For the text-containing cell, return its midpoint in [x, y] coordinate format. 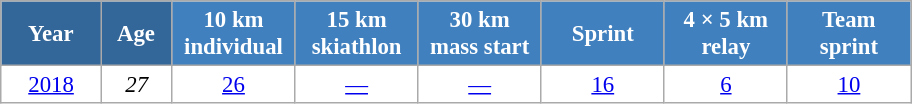
2018 [52, 85]
4 × 5 km relay [726, 34]
Team sprint [848, 34]
26 [234, 85]
30 km mass start [480, 34]
10 km individual [234, 34]
Age [136, 34]
Sprint [602, 34]
27 [136, 85]
10 [848, 85]
Year [52, 34]
16 [602, 85]
6 [726, 85]
15 km skiathlon [356, 34]
